Scan for the cell matching the given text and deliver its [X, Y] coordinate at center. 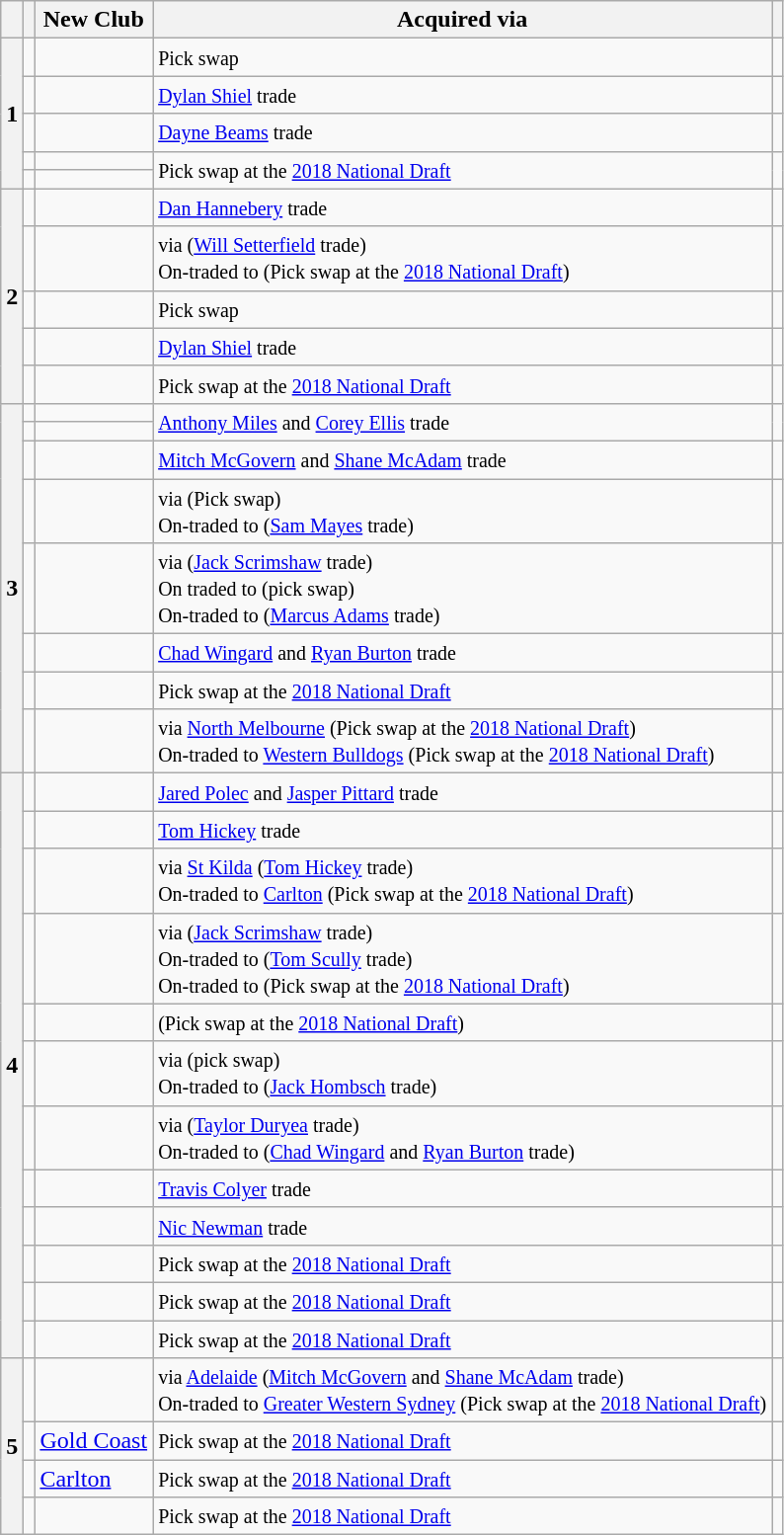
Acquired via [462, 20]
via (Taylor Duryea trade)On-traded to (Chad Wingard and Ryan Burton trade) [462, 1138]
via North Melbourne (Pick swap at the 2018 National Draft)On-traded to Western Bulldogs (Pick swap at the 2018 National Draft) [462, 741]
Travis Colyer trade [462, 1188]
Chad Wingard and Ryan Burton trade [462, 653]
1 [12, 114]
via St Kilda (Tom Hickey trade)On-traded to Carlton (Pick swap at the 2018 National Draft) [462, 881]
Carlton [94, 1479]
via (Jack Scrimshaw trade)On-traded to (Tom Scully trade)On-traded to (Pick swap at the 2018 National Draft) [462, 958]
Dayne Beams trade [462, 132]
Tom Hickey trade [462, 830]
4 [12, 1066]
via Adelaide (Mitch McGovern and Shane McAdam trade)On-traded to Greater Western Sydney (Pick swap at the 2018 National Draft) [462, 1391]
3 [12, 588]
Gold Coast [94, 1441]
via (Jack Scrimshaw trade)On traded to (pick swap)On-traded to (Marcus Adams trade) [462, 589]
Nic Newman trade [462, 1226]
via (pick swap)On-traded to (Jack Hombsch trade) [462, 1073]
via (Pick swap)On-traded to (Sam Mayes trade) [462, 510]
(Pick swap at the 2018 National Draft) [462, 1022]
via (Will Setterfield trade)On-traded to (Pick swap at the 2018 National Draft) [462, 259]
2 [12, 296]
New Club [94, 20]
Dan Hannebery trade [462, 207]
Mitch McGovern and Shane McAdam trade [462, 459]
5 [12, 1446]
Jared Polec and Jasper Pittard trade [462, 792]
Anthony Miles and Corey Ellis trade [462, 422]
